Locate the cell with the specified text and output its (X, Y) center coordinate. 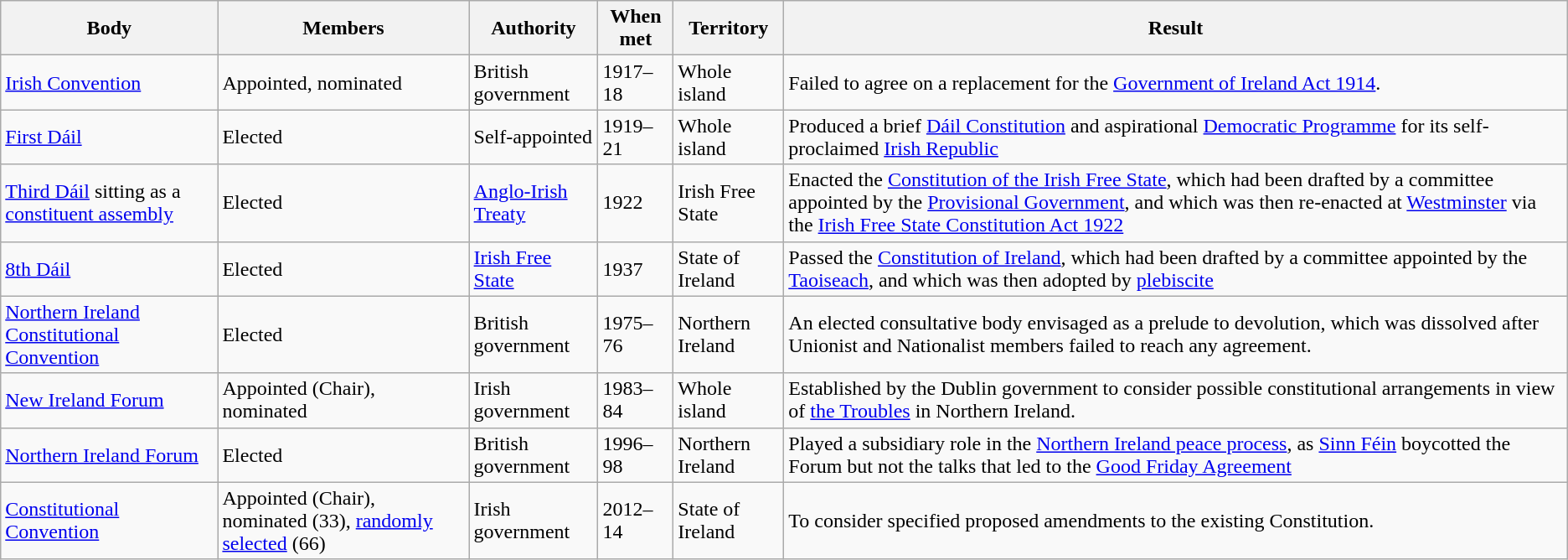
Irish Convention (109, 82)
Body (109, 29)
Failed to agree on a replacement for the Government of Ireland Act 1914. (1176, 82)
Produced a brief Dáil Constitution and aspirational Democratic Programme for its self-proclaimed Irish Republic (1176, 137)
1919–21 (636, 137)
Members (343, 29)
Appointed, nominated (343, 82)
Appointed (Chair), nominated (343, 401)
Third Dáil sitting as a constituent assembly (109, 203)
When met (636, 29)
Appointed (Chair), nominated (33), randomly selected (66) (343, 521)
1922 (636, 203)
Result (1176, 29)
New Ireland Forum (109, 401)
First Dáil (109, 137)
To consider specified proposed amendments to the existing Constitution. (1176, 521)
Authority (534, 29)
Passed the Constitution of Ireland, which had been drafted by a committee appointed by the Taoiseach, and which was then adopted by plebiscite (1176, 268)
Established by the Dublin government to consider possible constitutional arrangements in view of the Troubles in Northern Ireland. (1176, 401)
Northern Ireland Forum (109, 454)
1917–18 (636, 82)
1937 (636, 268)
1996–98 (636, 454)
1983–84 (636, 401)
Territory (729, 29)
Northern Ireland Constitutional Convention (109, 334)
2012–14 (636, 521)
8th Dáil (109, 268)
1975–76 (636, 334)
Self-appointed (534, 137)
Constitutional Convention (109, 521)
Anglo-Irish Treaty (534, 203)
